Return (X, Y) of the center of cell containing provided text 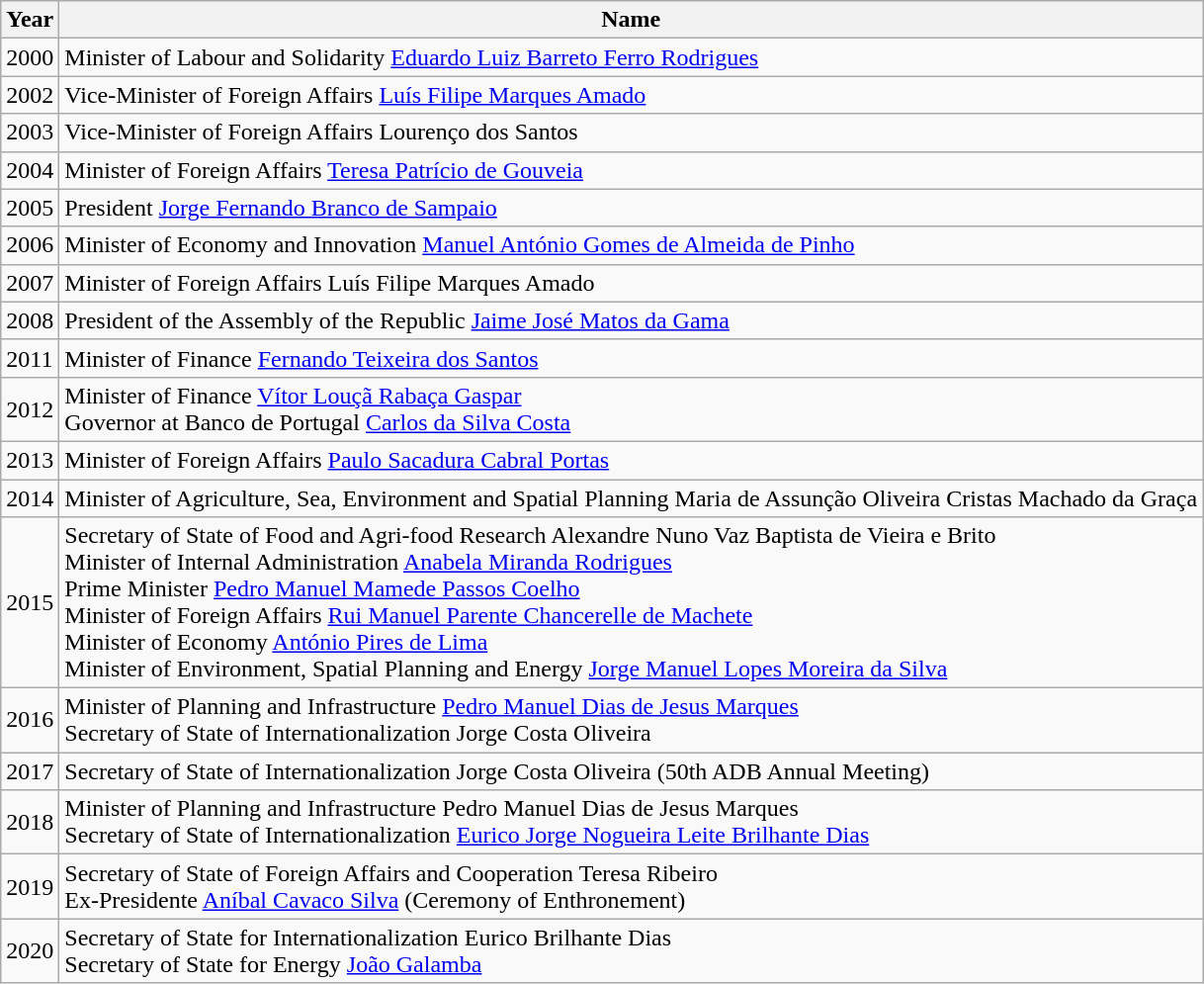
Year (30, 20)
2006 (30, 245)
2015 (30, 603)
2012 (30, 409)
2007 (30, 283)
Minister of Planning and Infrastructure Pedro Manuel Dias de Jesus MarquesSecretary of State of Internationalization Jorge Costa Oliveira (631, 720)
2018 (30, 823)
Minister of Foreign Affairs Luís Filipe Marques Amado (631, 283)
Minister of Finance Vítor Louçã Rabaça GasparGovernor at Banco de Portugal Carlos da Silva Costa (631, 409)
Minister of Agriculture, Sea, Environment and Spatial Planning Maria de Assunção Oliveira Cristas Machado da Graça (631, 497)
Minister of Finance Fernando Teixeira dos Santos (631, 358)
Minister of Labour and Solidarity Eduardo Luiz Barreto Ferro Rodrigues (631, 57)
2004 (30, 170)
2005 (30, 208)
2014 (30, 497)
2003 (30, 133)
Name (631, 20)
Secretary of State of Internationalization Jorge Costa Oliveira (50th ADB Annual Meeting) (631, 771)
Minister of Foreign Affairs Paulo Sacadura Cabral Portas (631, 460)
2008 (30, 320)
2017 (30, 771)
2019 (30, 886)
2011 (30, 358)
2002 (30, 95)
Vice-Minister of Foreign Affairs Lourenço dos Santos (631, 133)
Secretary of State of Foreign Affairs and Cooperation Teresa RibeiroEx-Presidente Aníbal Cavaco Silva (Ceremony of Enthronement) (631, 886)
Vice-Minister of Foreign Affairs Luís Filipe Marques Amado (631, 95)
Minister of Economy and Innovation Manuel António Gomes de Almeida de Pinho (631, 245)
President of the Assembly of the Republic Jaime José Matos da Gama (631, 320)
2000 (30, 57)
2020 (30, 951)
2013 (30, 460)
Minister of Foreign Affairs Teresa Patrício de Gouveia (631, 170)
Secretary of State for Internationalization Eurico Brilhante DiasSecretary of State for Energy João Galamba (631, 951)
President Jorge Fernando Branco de Sampaio (631, 208)
2016 (30, 720)
